Provide the (x, y) coordinate of the cell's center where the given text is located.  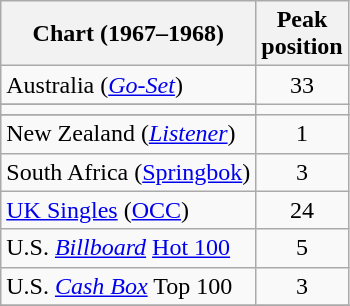
UK Singles (OCC) (128, 210)
Peakposition (302, 34)
U.S. Cash Box Top 100 (128, 286)
33 (302, 85)
Australia (Go-Set) (128, 85)
South Africa (Springbok) (128, 172)
24 (302, 210)
Chart (1967–1968) (128, 34)
1 (302, 134)
5 (302, 248)
U.S. Billboard Hot 100 (128, 248)
New Zealand (Listener) (128, 134)
